Capture the cell that displays the provided text and extract its (x, y) central coordinate. 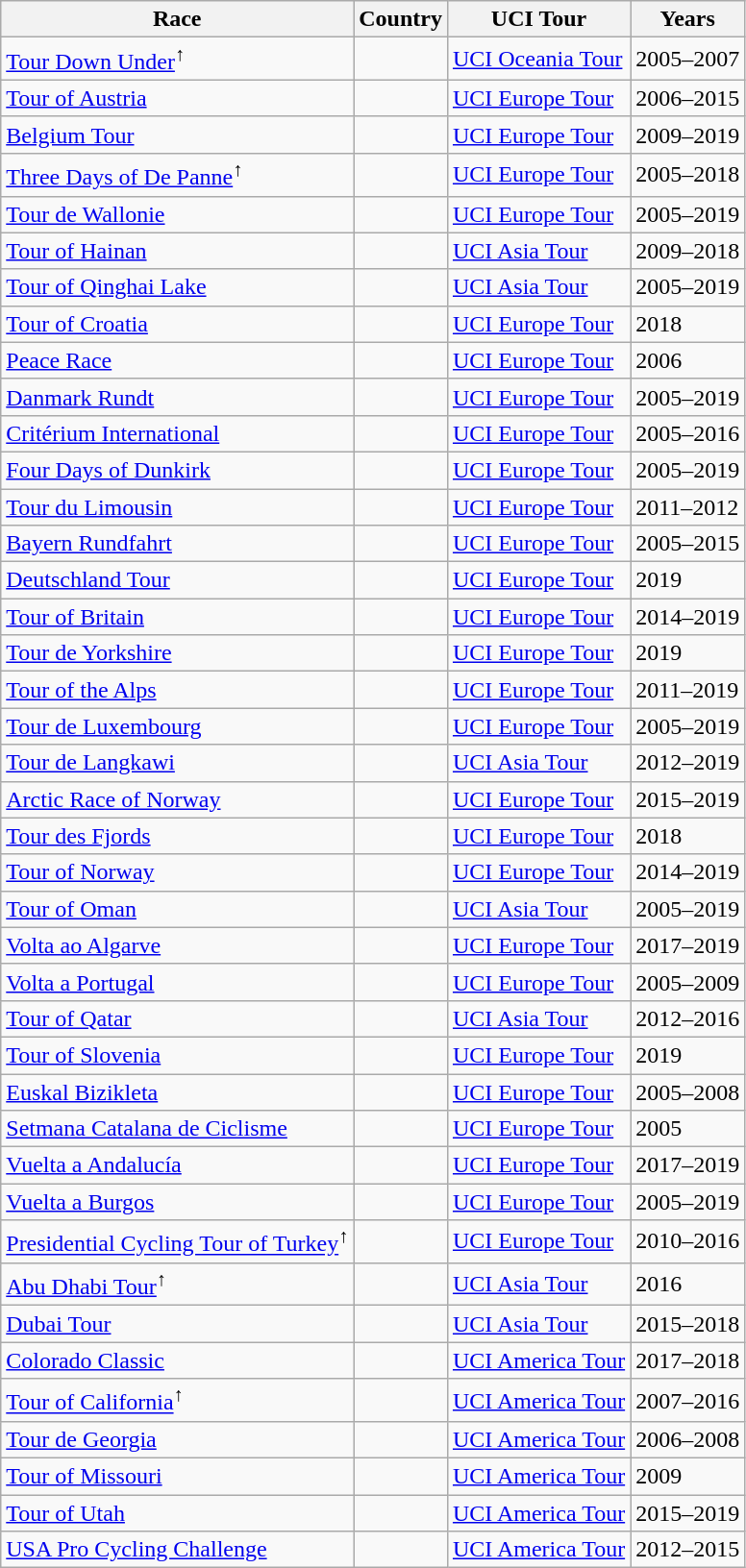
Arctic Race of Norway (177, 799)
2009 (688, 1477)
Peace Race (177, 360)
Tour of Austria (177, 98)
2012–2019 (688, 763)
2006–2015 (688, 98)
Tour de Georgia (177, 1440)
Tour de Langkawi (177, 763)
2015–2018 (688, 1324)
Presidential Cycling Tour of Turkey↑ (177, 1241)
Tour of Croatia (177, 324)
Abu Dhabi Tour↑ (177, 1284)
Volta ao Algarve (177, 945)
Setmana Catalana de Ciclisme (177, 1129)
Tour of Slovenia (177, 1055)
Tour of Missouri (177, 1477)
2005–2008 (688, 1092)
Tour of Qatar (177, 1018)
Tour of Norway (177, 872)
Bayern Rundfahrt (177, 544)
2005–2009 (688, 982)
Vuelta a Andalucía (177, 1165)
Tour of Oman (177, 909)
2011–2019 (688, 690)
UCI Tour (538, 19)
Belgium Tour (177, 135)
Vuelta a Burgos (177, 1202)
Tour of the Alps (177, 690)
Tour of Hainan (177, 251)
Critérium International (177, 433)
Years (688, 19)
2010–2016 (688, 1241)
2016 (688, 1284)
Country (401, 19)
2017–2018 (688, 1360)
Deutschland Tour (177, 580)
2012–2016 (688, 1018)
2011–2012 (688, 507)
Tour de Luxembourg (177, 726)
2009–2018 (688, 251)
USA Pro Cycling Challenge (177, 1550)
2006–2008 (688, 1440)
Tour of Utah (177, 1513)
Tour Down Under↑ (177, 60)
Euskal Bizikleta (177, 1092)
2009–2019 (688, 135)
2005–2007 (688, 60)
Tour of Britain (177, 617)
2007–2016 (688, 1401)
Race (177, 19)
Tour of California↑ (177, 1401)
2005–2018 (688, 175)
2006 (688, 360)
2005–2016 (688, 433)
2005 (688, 1129)
2005–2015 (688, 544)
Volta a Portugal (177, 982)
Dubai Tour (177, 1324)
UCI Oceania Tour (538, 60)
Danmark Rundt (177, 397)
Colorado Classic (177, 1360)
Tour du Limousin (177, 507)
2012–2015 (688, 1550)
Four Days of Dunkirk (177, 470)
Tour de Wallonie (177, 214)
Tour de Yorkshire (177, 653)
Tour of Qinghai Lake (177, 287)
Tour des Fjords (177, 836)
Three Days of De Panne↑ (177, 175)
